Identify which cell holds the provided text, then report its [x, y] central coordinate. 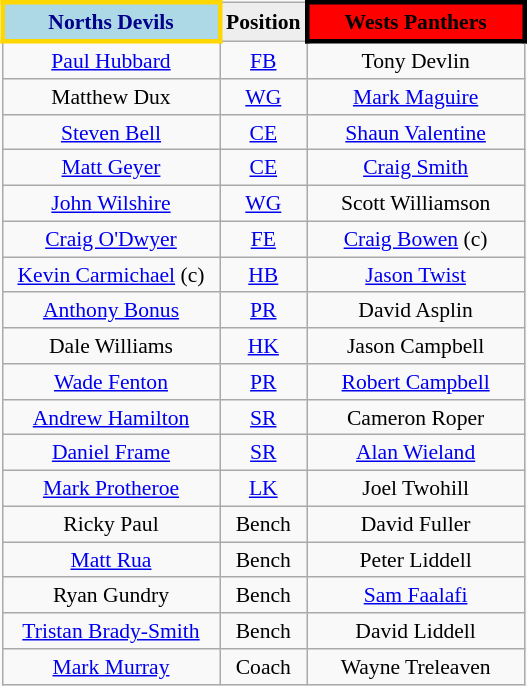
Sam Faalafi [416, 595]
Jason Twist [416, 275]
Alan Wieland [416, 453]
David Asplin [416, 310]
Tony Devlin [416, 60]
Daniel Frame [110, 453]
Craig O'Dwyer [110, 239]
David Fuller [416, 524]
Ryan Gundry [110, 595]
Kevin Carmichael (c) [110, 275]
Mark Murray [110, 667]
Anthony Bonus [110, 310]
Wayne Treleaven [416, 667]
Paul Hubbard [110, 60]
Norths Devils [110, 22]
HB [264, 275]
Position [264, 22]
David Liddell [416, 631]
Tristan Brady-Smith [110, 631]
FB [264, 60]
Craig Smith [416, 168]
Joel Twohill [416, 488]
Andrew Hamilton [110, 417]
Matt Rua [110, 560]
Matthew Dux [110, 97]
Wade Fenton [110, 382]
Coach [264, 667]
Cameron Roper [416, 417]
FE [264, 239]
Mark Protheroe [110, 488]
Ricky Paul [110, 524]
Robert Campbell [416, 382]
Wests Panthers [416, 22]
Mark Maguire [416, 97]
Matt Geyer [110, 168]
Jason Campbell [416, 346]
Peter Liddell [416, 560]
Scott Williamson [416, 203]
Steven Bell [110, 132]
Shaun Valentine [416, 132]
John Wilshire [110, 203]
Craig Bowen (c) [416, 239]
Dale Williams [110, 346]
LK [264, 488]
HK [264, 346]
